Find where the given text appears and provide that cell's center as (x, y) coordinate. 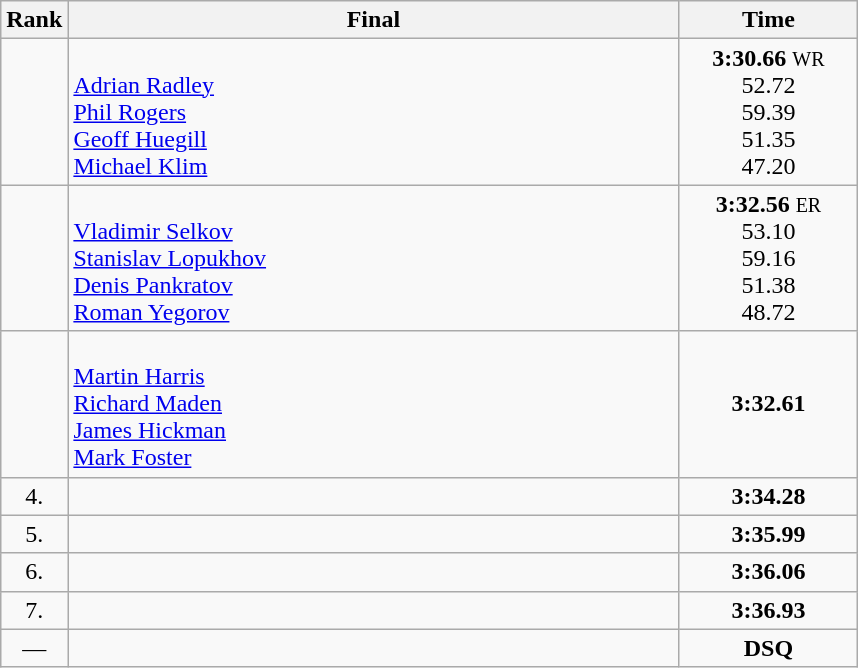
Time (768, 20)
4. (34, 496)
3:36.93 (768, 610)
— (34, 648)
5. (34, 534)
3:32.61 (768, 404)
3:36.06 (768, 572)
3:30.66 WR52.7259.3951.3547.20 (768, 112)
3:34.28 (768, 496)
Martin HarrisRichard MadenJames HickmanMark Foster (374, 404)
Rank (34, 20)
6. (34, 572)
Final (374, 20)
3:35.99 (768, 534)
7. (34, 610)
Vladimir SelkovStanislav LopukhovDenis PankratovRoman Yegorov (374, 258)
DSQ (768, 648)
3:32.56 ER53.1059.1651.3848.72 (768, 258)
Adrian RadleyPhil RogersGeoff HuegillMichael Klim (374, 112)
